Return the (x, y) coordinate for the center point of the cell that contains the specified text.  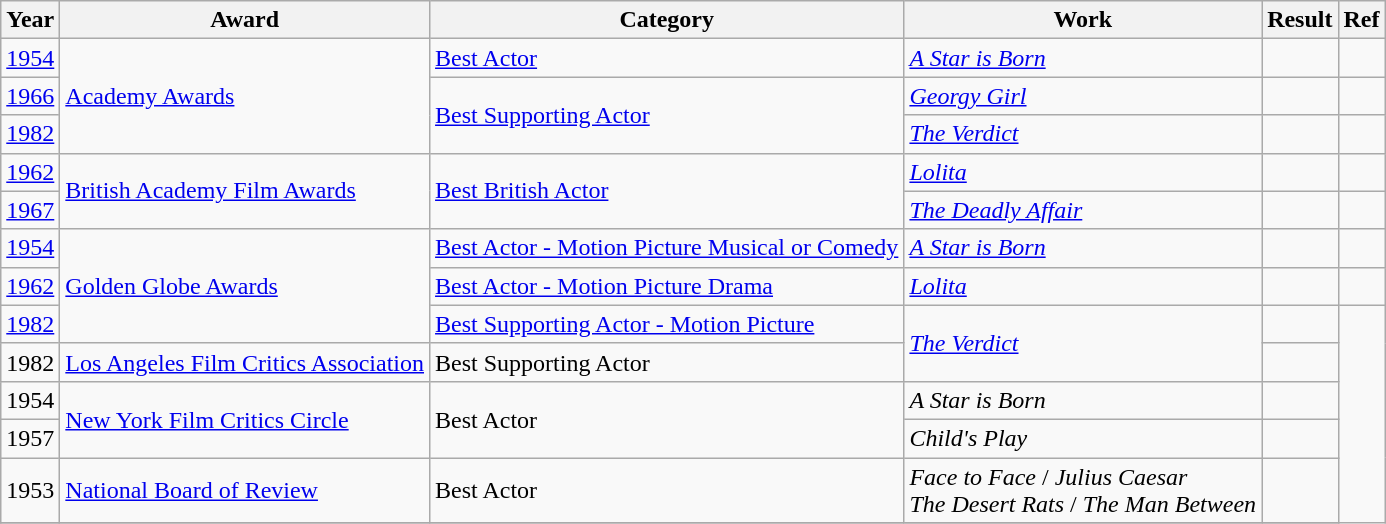
Ref (1362, 20)
Result (1300, 20)
Golden Globe Awards (245, 286)
Best Actor - Motion Picture Musical or Comedy (667, 248)
Category (667, 20)
1966 (30, 96)
Work (1083, 20)
National Board of Review (245, 490)
The Deadly Affair (1083, 210)
Los Angeles Film Critics Association (245, 362)
Best British Actor (667, 191)
New York Film Critics Circle (245, 419)
Award (245, 20)
1957 (30, 438)
Georgy Girl (1083, 96)
Academy Awards (245, 96)
Child's Play (1083, 438)
Best Actor - Motion Picture Drama (667, 286)
Face to Face / Julius Caesar The Desert Rats / The Man Between (1083, 490)
British Academy Film Awards (245, 191)
Year (30, 20)
1953 (30, 490)
1967 (30, 210)
Best Supporting Actor - Motion Picture (667, 324)
